Locate the cell with the specified text and output its (X, Y) center coordinate. 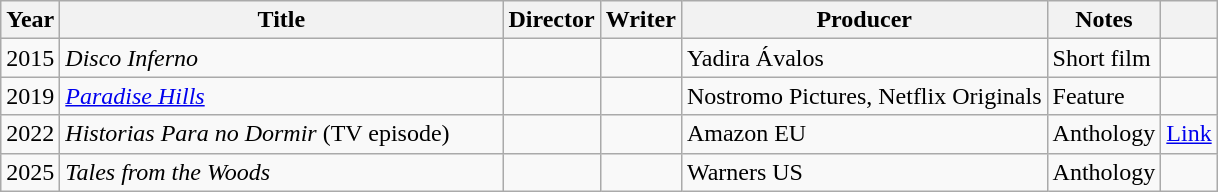
Link (1189, 134)
Amazon EU (864, 134)
Paradise Hills (282, 96)
Year (30, 20)
Director (552, 20)
Nostromo Pictures, Netflix Originals (864, 96)
2019 (30, 96)
Producer (864, 20)
Historias Para no Dormir (TV episode) (282, 134)
Yadira Ávalos (864, 58)
Short film (1104, 58)
2022 (30, 134)
Notes (1104, 20)
2015 (30, 58)
Disco Inferno (282, 58)
Writer (640, 20)
Warners US (864, 172)
Tales from the Woods (282, 172)
Feature (1104, 96)
Title (282, 20)
2025 (30, 172)
